For the text-containing cell, return its midpoint in (x, y) coordinate format. 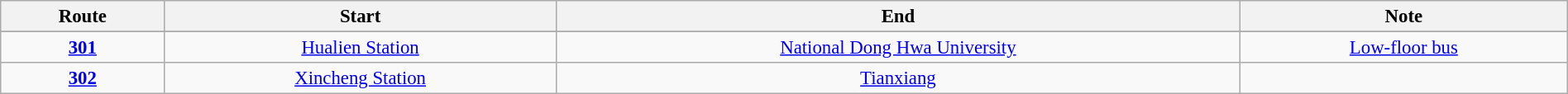
Note (1403, 16)
National Dong Hwa University (898, 48)
Hualien Station (361, 48)
Route (83, 16)
Tianxiang (898, 78)
End (898, 16)
302 (83, 78)
301 (83, 48)
Start (361, 16)
Xincheng Station (361, 78)
Low-floor bus (1403, 48)
